Extract the [x, y] coordinate from the center of the cell holding the provided text.  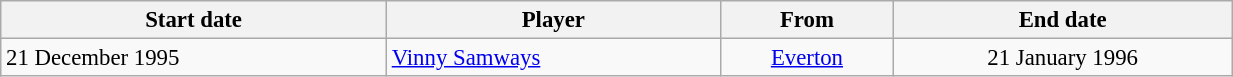
Vinny Samways [553, 58]
End date [1063, 20]
Start date [194, 20]
21 December 1995 [194, 58]
Player [553, 20]
Everton [806, 58]
From [806, 20]
21 January 1996 [1063, 58]
